Output the (x, y) coordinate of the center of the cell containing the given text.  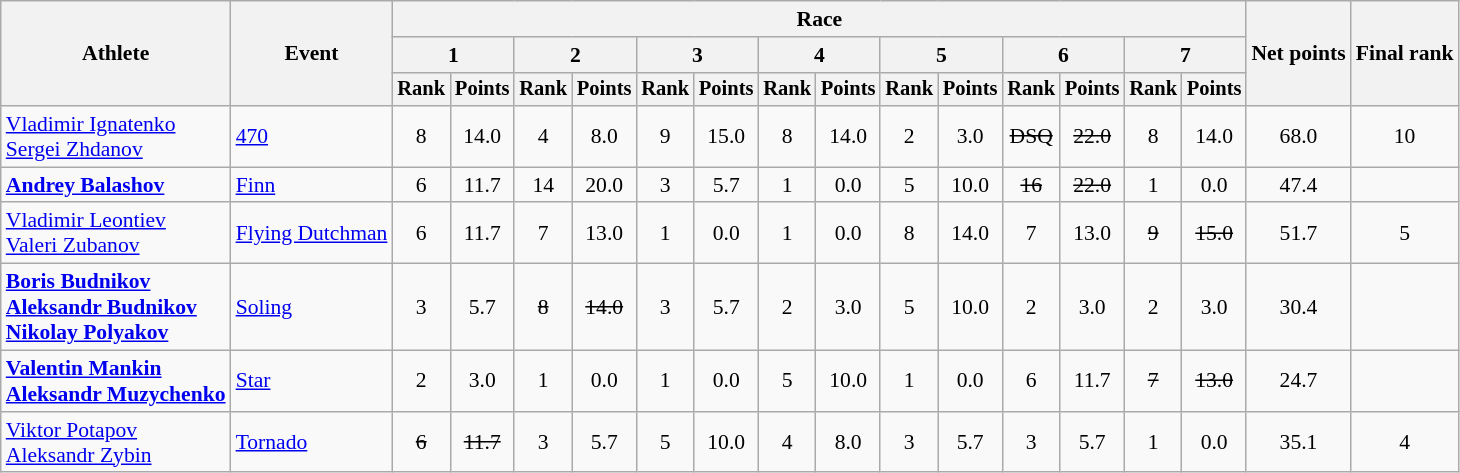
Boris BudnikovAleksandr BudnikovNikolay Polyakov (116, 308)
Flying Dutchman (312, 234)
Race (819, 19)
Vladimir IgnatenkoSergei Zhdanov (116, 136)
51.7 (1298, 234)
68.0 (1298, 136)
Event (312, 54)
Net points (1298, 54)
Valentin MankinAleksandr Muzychenko (116, 382)
DSQ (1031, 136)
35.1 (1298, 442)
10 (1405, 136)
30.4 (1298, 308)
Tornado (312, 442)
16 (1031, 185)
Vladimir LeontievValeri Zubanov (116, 234)
47.4 (1298, 185)
Soling (312, 308)
24.7 (1298, 382)
Viktor PotapovAleksandr Zybin (116, 442)
Finn (312, 185)
14 (543, 185)
Andrey Balashov (116, 185)
470 (312, 136)
Athlete (116, 54)
Final rank (1405, 54)
Star (312, 382)
20.0 (604, 185)
